Extract the [X, Y] coordinate from the center of the cell holding the provided text.  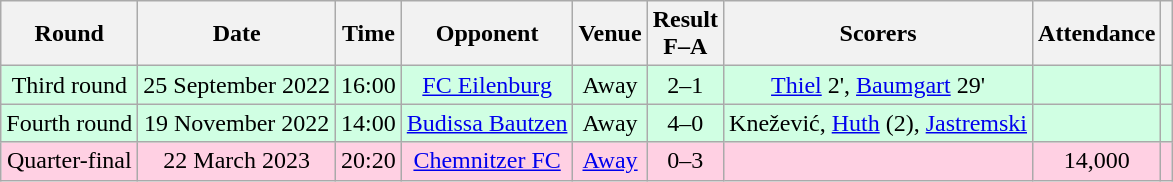
Thiel 2', Baumgart 29' [878, 85]
Attendance [1097, 34]
14:00 [369, 123]
Opponent [487, 34]
Time [369, 34]
Quarter-final [70, 161]
FC Eilenburg [487, 85]
Round [70, 34]
14,000 [1097, 161]
Fourth round [70, 123]
4–0 [685, 123]
Budissa Bautzen [487, 123]
19 November 2022 [237, 123]
ResultF–A [685, 34]
20:20 [369, 161]
Date [237, 34]
0–3 [685, 161]
Venue [610, 34]
2–1 [685, 85]
22 March 2023 [237, 161]
Scorers [878, 34]
Knežević, Huth (2), Jastremski [878, 123]
16:00 [369, 85]
Third round [70, 85]
25 September 2022 [237, 85]
Chemnitzer FC [487, 161]
